Capture the cell that displays the provided text and extract its [X, Y] central coordinate. 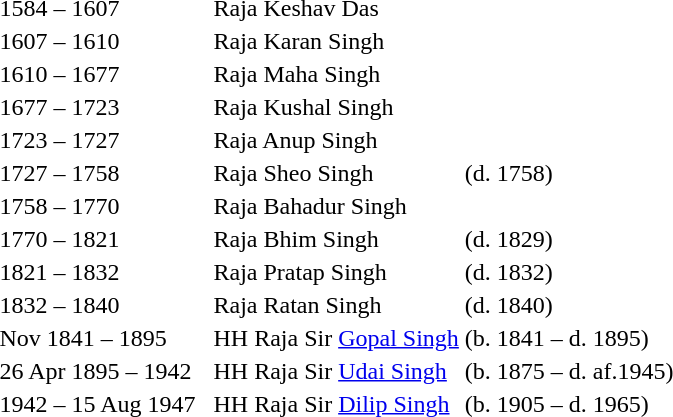
Raja Sheo Singh [336, 173]
Raja Pratap Singh [336, 272]
Raja Karan Singh [336, 41]
Raja Maha Singh [336, 74]
Raja Bahadur Singh [336, 206]
HH Raja Sir Gopal Singh [336, 338]
Raja Kushal Singh [336, 107]
Raja Ratan Singh [336, 305]
Raja Bhim Singh [336, 239]
HH Raja Sir Udai Singh [336, 371]
Raja Anup Singh [336, 140]
